Find where the given text appears and provide that cell's center as [x, y] coordinate. 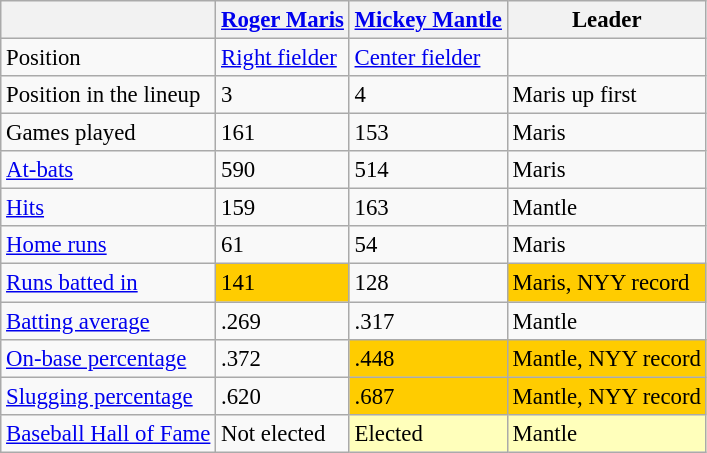
61 [283, 245]
.317 [428, 321]
Position in the lineup [108, 95]
Mickey Mantle [428, 20]
Home runs [108, 245]
Runs batted in [108, 283]
.448 [428, 358]
.372 [283, 358]
Batting average [108, 321]
514 [428, 170]
Position [108, 58]
Baseball Hall of Fame [108, 433]
128 [428, 283]
.620 [283, 396]
590 [283, 170]
Not elected [283, 433]
Elected [428, 433]
163 [428, 208]
Maris up first [606, 95]
Games played [108, 133]
161 [283, 133]
159 [283, 208]
Roger Maris [283, 20]
Hits [108, 208]
Leader [606, 20]
Slugging percentage [108, 396]
141 [283, 283]
.269 [283, 321]
4 [428, 95]
54 [428, 245]
At-bats [108, 170]
3 [283, 95]
Center fielder [428, 58]
Right fielder [283, 58]
On-base percentage [108, 358]
.687 [428, 396]
153 [428, 133]
Maris, NYY record [606, 283]
